Detect which cell encompasses the target text, then output its (x, y) center coordinate. 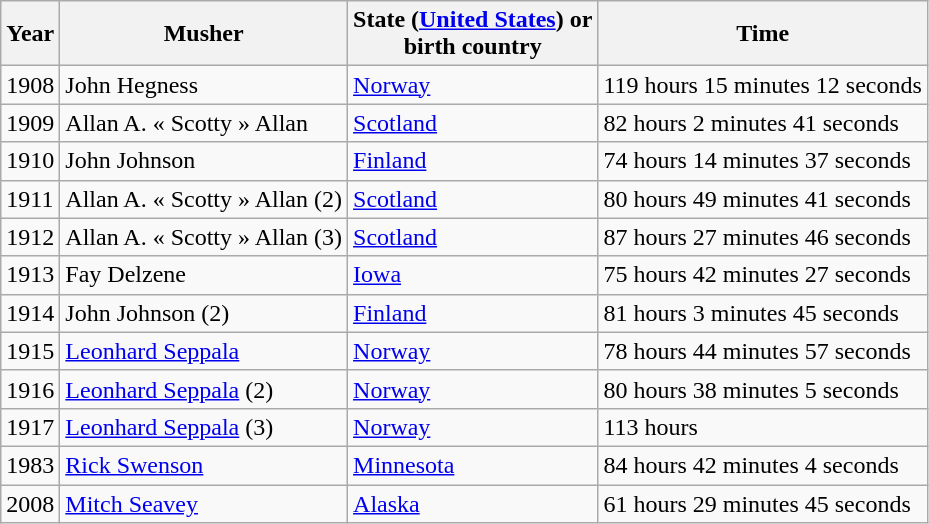
119 hours 15 minutes 12 seconds (762, 85)
Leonhard Seppala (3) (204, 427)
Leonhard Seppala (2) (204, 389)
61 hours 29 minutes 45 seconds (762, 503)
Allan A. « Scotty » Allan (3) (204, 237)
Minnesota (473, 465)
80 hours 49 minutes 41 seconds (762, 199)
State (United States) or birth country (473, 34)
1916 (30, 389)
84 hours 42 minutes 4 seconds (762, 465)
Mitch Seavey (204, 503)
78 hours 44 minutes 57 seconds (762, 351)
1917 (30, 427)
Alaska (473, 503)
75 hours 42 minutes 27 seconds (762, 275)
74 hours 14 minutes 37 seconds (762, 161)
1983 (30, 465)
Allan A. « Scotty » Allan (2) (204, 199)
2008 (30, 503)
John Johnson (204, 161)
1910 (30, 161)
82 hours 2 minutes 41 seconds (762, 123)
John Johnson (2) (204, 313)
1909 (30, 123)
81 hours 3 minutes 45 seconds (762, 313)
Iowa (473, 275)
John Hegness (204, 85)
Time (762, 34)
Fay Delzene (204, 275)
Musher (204, 34)
1908 (30, 85)
1911 (30, 199)
Rick Swenson (204, 465)
Year (30, 34)
Leonhard Seppala (204, 351)
1915 (30, 351)
113 hours (762, 427)
80 hours 38 minutes 5 seconds (762, 389)
87 hours 27 minutes 46 seconds (762, 237)
1913 (30, 275)
Allan A. « Scotty » Allan (204, 123)
1912 (30, 237)
1914 (30, 313)
